Return (x, y) of the center of cell containing provided text 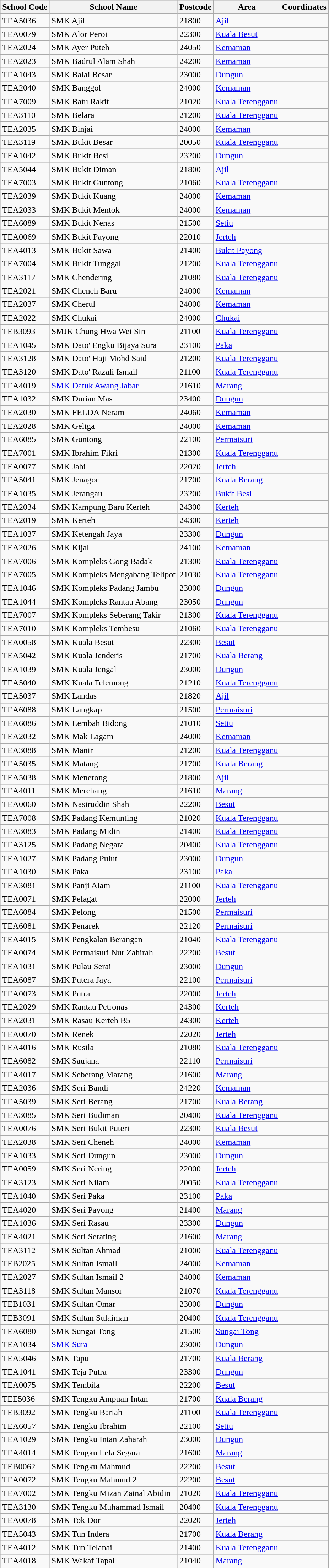
TEA0076 (25, 1129)
SMK Tengku Bariah (113, 1412)
SMK Mak Lagam (113, 737)
SMK Sultan Ismail (113, 1264)
SMK Merchang (113, 791)
TEA2037 (25, 304)
SMK Datuk Awang Jabar (113, 385)
SMK Kompleks Mengabang Telipot (113, 574)
TEA4019 (25, 385)
SMK Rasau Kerteh B5 (113, 1020)
TEA3128 (25, 358)
SMK Pelagat (113, 899)
SMK Kuala Jengal (113, 669)
SMK Sultan Ismail 2 (113, 1277)
SMK Padang Midin (113, 831)
SMK Tun Indera (113, 1534)
School Name (113, 7)
TEA2035 (25, 129)
SMK Seri Dungun (113, 1155)
TEA3085 (25, 1115)
TEA4018 (25, 1561)
TEA4017 (25, 1075)
TEA0069 (25, 237)
TEA3125 (25, 845)
TEA2030 (25, 413)
TEA1031 (25, 966)
SMK Batu Rakit (113, 102)
TEA0078 (25, 1520)
TEA5044 (25, 169)
TEA1046 (25, 588)
SMK Tengku Mahmud (113, 1466)
TEA3119 (25, 142)
SMK Seri Berang (113, 1102)
TEA4021 (25, 1236)
Bukit Besi (247, 493)
SMK Tun Telanai (113, 1547)
21210 (195, 683)
TEA5042 (25, 656)
SMK Cherul (113, 304)
TEA6084 (25, 912)
TEA0060 (25, 804)
SMK Dato' Haji Mohd Said (113, 358)
SMK Guntong (113, 439)
SMK Tengku Mizan Zainal Abidin (113, 1493)
SMK Seri Serating (113, 1236)
SMK Bukit Sawa (113, 250)
TEA4015 (25, 939)
TEA1027 (25, 858)
TEA3130 (25, 1507)
TEA6086 (25, 723)
SMK Sura (113, 1345)
SMK Ajil (113, 21)
TEA3083 (25, 831)
SMK Kompleks Tembesu (113, 629)
SMK Ketengah Jaya (113, 534)
TEA1045 (25, 345)
22120 (195, 926)
TEB2025 (25, 1264)
TEA6082 (25, 1061)
TEA1033 (25, 1155)
Chukai (247, 318)
TEA6087 (25, 980)
SMK Seri Paka (113, 1196)
TEA6080 (25, 1331)
SMK Seri Bandi (113, 1088)
21000 (195, 1250)
21030 (195, 574)
TEA4011 (25, 791)
TEA2026 (25, 547)
TEA1042 (25, 155)
SMK Sultan Sulaiman (113, 1318)
SMK Tengku Lela Segara (113, 1453)
SMK Bukit Payong (113, 237)
24220 (195, 1088)
SMK Seberang Marang (113, 1075)
TEA2019 (25, 520)
TEA0072 (25, 1480)
SMK Kampung Baru Kerteh (113, 507)
TEA3110 (25, 115)
TEA1035 (25, 493)
SMK Chukai (113, 318)
TEB3093 (25, 331)
SMK Penarek (113, 926)
TEA1040 (25, 1196)
SMK Cheneh Baru (113, 291)
TEA3112 (25, 1250)
TEB0062 (25, 1466)
SMK Jerangau (113, 493)
TEE5036 (25, 1399)
23050 (195, 602)
TEA5041 (25, 480)
SMK Bukit Tunggal (113, 264)
SMK Pelong (113, 912)
TEA2028 (25, 426)
SMK Paka (113, 872)
SMK Sungai Tong (113, 1331)
TEA7007 (25, 615)
TEA7004 (25, 264)
TEA2038 (25, 1142)
21820 (195, 696)
TEA0075 (25, 1385)
SMK Renek (113, 1034)
24200 (195, 61)
School Code (25, 7)
SMK Bukit Besar (113, 142)
Coordinates (304, 7)
SMK Seri Budiman (113, 1115)
SMK Banggol (113, 88)
TEA3118 (25, 1291)
SMK Sultan Mansor (113, 1291)
SMK Bukit Mentok (113, 210)
TEA2039 (25, 196)
SMK Pengkalan Berangan (113, 939)
SMK Seri Cheneh (113, 1142)
Bukit Payong (247, 250)
SMK Badrul Alam Shah (113, 61)
SMK Balai Besar (113, 75)
SMK Padang Negara (113, 845)
SMK Tengku Intan Zaharah (113, 1439)
SMK Bukit Guntong (113, 183)
SMJK Chung Hwa Wei Sin (113, 331)
SMK Saujana (113, 1061)
SMK Bukit Besi (113, 155)
TEA5046 (25, 1358)
TEA7003 (25, 183)
SMK Kompleks Rantau Abang (113, 602)
TEB3091 (25, 1318)
TEA1029 (25, 1439)
SMK Teja Putra (113, 1372)
SMK Sultan Ahmad (113, 1250)
SMK Kompleks Padang Jambu (113, 588)
SMK Kompleks Seberang Takir (113, 615)
TEA2036 (25, 1088)
TEA7010 (25, 629)
SMK Padang Kemunting (113, 818)
TEA3117 (25, 277)
SMK Chendering (113, 277)
TEA4016 (25, 1048)
TEA4014 (25, 1453)
SMK Seri Nilam (113, 1182)
SMK Matang (113, 764)
SMK Tembila (113, 1385)
TEA7001 (25, 453)
TEA6088 (25, 710)
Area (247, 7)
SMK Binjai (113, 129)
TEA0058 (25, 642)
SMK FELDA Neram (113, 413)
TEA4012 (25, 1547)
SMK Dato' Engku Bijaya Sura (113, 345)
TEA5037 (25, 696)
TEA4013 (25, 250)
TEA1036 (25, 1223)
SMK Tengku Ampuan Intan (113, 1399)
TEA3120 (25, 372)
TEA3088 (25, 750)
TEA5036 (25, 21)
TEA1043 (25, 75)
TEA6081 (25, 926)
22110 (195, 1061)
TEA1044 (25, 602)
Postcode (195, 7)
SMK Seri Rasau (113, 1223)
TEA5035 (25, 764)
TEA7005 (25, 574)
TEA2032 (25, 737)
TEA3123 (25, 1182)
SMK Tengku Muhammad Ismail (113, 1507)
SMK Tengku Mahmud 2 (113, 1480)
TEA0071 (25, 899)
SMK Langkap (113, 710)
TEA1032 (25, 399)
SMK Kompleks Gong Badak (113, 561)
TEA2021 (25, 291)
SMK Bukit Diman (113, 169)
SMK Tengku Ibrahim (113, 1426)
SMK Panji Alam (113, 885)
SMK Geliga (113, 426)
SMK Putra (113, 993)
SMK Pulau Serai (113, 966)
SMK Ayer Puteh (113, 48)
TEA2040 (25, 88)
SMK Bukit Nenas (113, 223)
SMK Ibrahim Fikri (113, 453)
SMK Kuala Telemong (113, 683)
TEA1041 (25, 1372)
TEA0073 (25, 993)
TEA2023 (25, 61)
TEA5039 (25, 1102)
TEA0079 (25, 34)
TEA0070 (25, 1034)
SMK Jabi (113, 466)
TEA7006 (25, 561)
23400 (195, 399)
TEA1034 (25, 1345)
TEA2033 (25, 210)
TEA0059 (25, 1169)
24100 (195, 547)
TEA5038 (25, 777)
SMK Rantau Petronas (113, 1007)
TEA6089 (25, 223)
SMK Kuala Besut (113, 642)
SMK Jenagor (113, 480)
SMK Kijal (113, 547)
SMK Rusila (113, 1048)
SMK Durian Mas (113, 399)
TEA2027 (25, 1277)
SMK Seri Payong (113, 1209)
SMK Nasiruddin Shah (113, 804)
TEA1039 (25, 669)
SMK Sultan Omar (113, 1304)
SMK Putera Jaya (113, 980)
SMK Seri Bukit Puteri (113, 1129)
SMK Kuala Jenderis (113, 656)
SMK Padang Pulut (113, 858)
21010 (195, 723)
TEA6085 (25, 439)
TEA2022 (25, 318)
TEB1031 (25, 1304)
22010 (195, 237)
TEA5043 (25, 1534)
SMK Alor Peroi (113, 34)
SMK Tapu (113, 1358)
TEA2034 (25, 507)
TEA1037 (25, 534)
TEA3081 (25, 885)
TEA0074 (25, 953)
SMK Dato' Razali Ismail (113, 372)
TEA5040 (25, 683)
SMK Manir (113, 750)
SMK Menerong (113, 777)
SMK Seri Nering (113, 1169)
24050 (195, 48)
21070 (195, 1291)
SMK Landas (113, 696)
TEA2024 (25, 48)
TEA6057 (25, 1426)
TEA0077 (25, 466)
24060 (195, 413)
TEA7008 (25, 818)
Sungai Tong (247, 1331)
TEA4020 (25, 1209)
TEA7002 (25, 1493)
TEA1030 (25, 872)
SMK Belara (113, 115)
SMK Bukit Kuang (113, 196)
SMK Kerteh (113, 520)
TEA2031 (25, 1020)
SMK Wakaf Tapai (113, 1561)
TEB3092 (25, 1412)
TEA2029 (25, 1007)
TEA7009 (25, 102)
SMK Lembah Bidong (113, 723)
SMK Permaisuri Nur Zahirah (113, 953)
SMK Tok Dor (113, 1520)
